Provide the [x, y] coordinate of the cell's center where the given text is located.  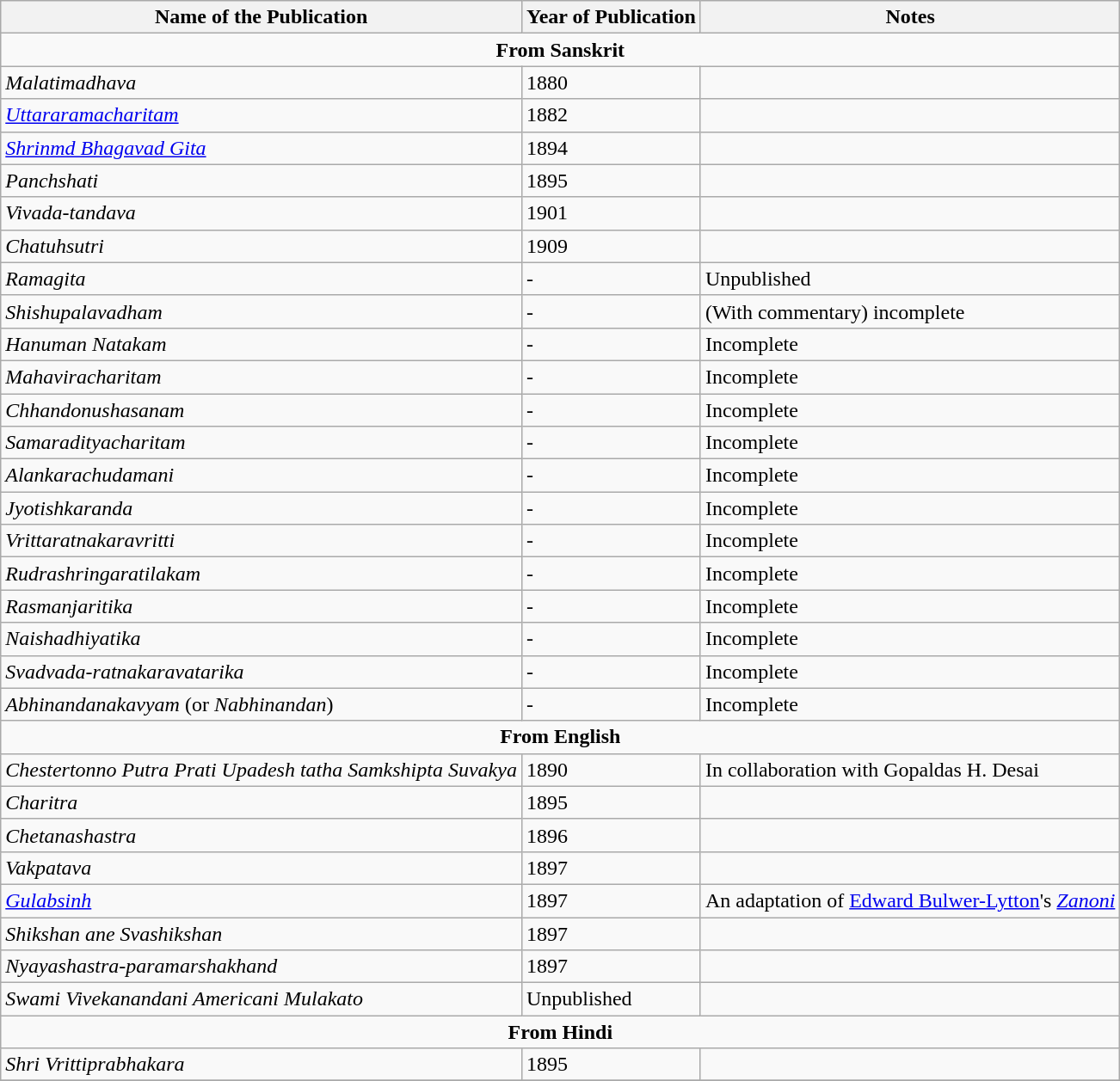
Nyayashastra-paramarshakhand [262, 967]
From Hindi [561, 1032]
Chhandonushasanam [262, 410]
Chatuhsutri [262, 246]
Jyotishkaranda [262, 508]
Chestertonno Putra Prati Upadesh tatha Samkshipta Suvakya [262, 770]
An adaptation of Edward Bulwer-Lytton's Zanoni [910, 900]
Panchshati [262, 181]
Rudrashringaratilakam [262, 574]
Shishupalavadham [262, 311]
Ramagita [262, 279]
From English [561, 737]
Svadvada-ratnakaravatarika [262, 672]
1880 [611, 83]
Notes [910, 17]
Year of Publication [611, 17]
Shikshan ane Svashikshan [262, 933]
Vivada-tandava [262, 213]
1896 [611, 835]
Naishadhiyatika [262, 639]
1901 [611, 213]
Mahaviracharitam [262, 377]
Gulabsinh [262, 900]
Abhinandanakavyam (or Nabhinandan) [262, 704]
(With commentary) incomplete [910, 311]
1890 [611, 770]
Chetanashastra [262, 835]
Charitra [262, 802]
Vakpatava [262, 868]
In collaboration with Gopaldas H. Desai [910, 770]
Hanuman Natakam [262, 344]
Malatimadhava [262, 83]
1894 [611, 148]
Shri Vrittiprabhakara [262, 1065]
Name of the Publication [262, 17]
Shrinmd Bhagavad Gita [262, 148]
Rasmanjaritika [262, 606]
Samaradityacharitam [262, 443]
1909 [611, 246]
Swami Vivekanandani Americani Mulakato [262, 999]
1882 [611, 115]
Uttararamacharitam [262, 115]
Vrittaratnakaravritti [262, 541]
Alankarachudamani [262, 476]
From Sanskrit [561, 50]
